Find where the given text appears and provide that cell's center as [X, Y] coordinate. 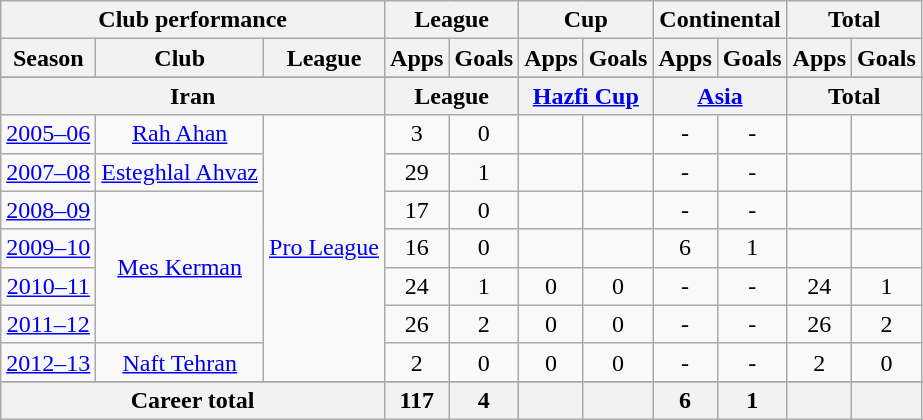
2008–09 [48, 210]
Mes Kerman [180, 267]
Continental [720, 20]
Hazfi Cup [586, 96]
Cup [586, 20]
Iran [193, 96]
Pro League [324, 248]
Asia [720, 96]
2005–06 [48, 134]
17 [417, 210]
Naft Tehran [180, 362]
Club performance [193, 20]
2009–10 [48, 248]
2010–11 [48, 286]
Club [180, 58]
Career total [193, 400]
2012–13 [48, 362]
2007–08 [48, 172]
2011–12 [48, 324]
3 [417, 134]
Rah Ahan [180, 134]
Esteghlal Ahvaz [180, 172]
16 [417, 248]
4 [484, 400]
117 [417, 400]
29 [417, 172]
Season [48, 58]
